Find where the given text appears and provide that cell's center as (X, Y) coordinate. 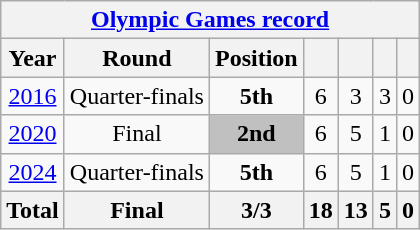
Round (136, 58)
Olympic Games record (210, 20)
2024 (33, 172)
Total (33, 210)
Year (33, 58)
2nd (256, 134)
18 (320, 210)
13 (356, 210)
2020 (33, 134)
3/3 (256, 210)
Position (256, 58)
2016 (33, 96)
